Capture the cell that displays the provided text and extract its [x, y] central coordinate. 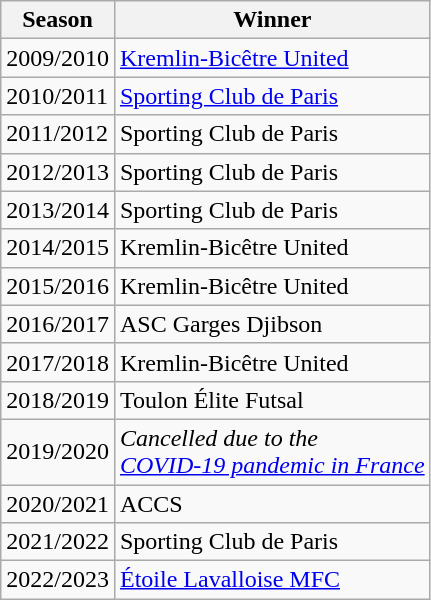
2022/2023 [58, 580]
2017/2018 [58, 362]
ACCS [272, 503]
ASC Garges Djibson [272, 324]
Cancelled due to theCOVID-19 pandemic in France [272, 452]
Toulon Élite Futsal [272, 400]
2016/2017 [58, 324]
2014/2015 [58, 248]
2011/2012 [58, 134]
2012/2013 [58, 172]
2015/2016 [58, 286]
2018/2019 [58, 400]
Étoile Lavalloise MFC [272, 580]
2020/2021 [58, 503]
2009/2010 [58, 58]
2019/2020 [58, 452]
2021/2022 [58, 542]
2013/2014 [58, 210]
Season [58, 20]
2010/2011 [58, 96]
Winner [272, 20]
